Detect which cell encompasses the target text, then output its [x, y] center coordinate. 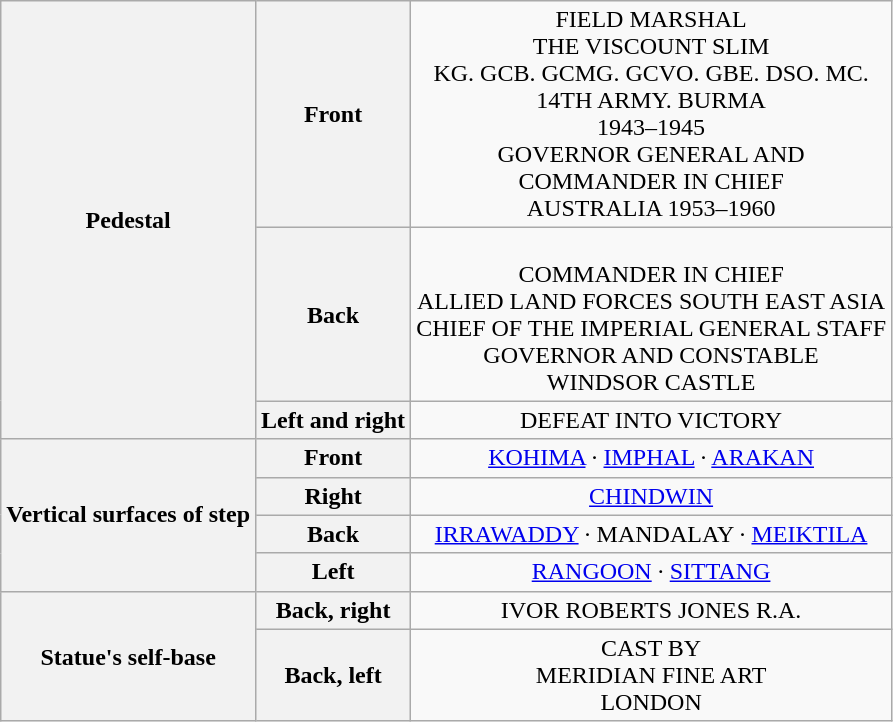
DEFEAT INTO VICTORY [652, 420]
Back, left [334, 675]
RANGOON · SITTANG [652, 572]
FIELD MARSHALTHE VISCOUNT SLIMKG. GCB. GCMG. GCVO. GBE. DSO. MC.14TH ARMY. BURMA1943–1945GOVERNOR GENERAL ANDCOMMANDER IN CHIEFAUSTRALIA 1953–1960 [652, 114]
Left and right [334, 420]
CAST BYMERIDIAN FINE ARTLONDON [652, 675]
IRRAWADDY · MANDALAY · MEIKTILA [652, 534]
Back, right [334, 610]
Vertical surfaces of step [128, 515]
COMMANDER IN CHIEFALLIED LAND FORCES SOUTH EAST ASIACHIEF OF THE IMPERIAL GENERAL STAFFGOVERNOR AND CONSTABLEWINDSOR CASTLE [652, 314]
Pedestal [128, 220]
Right [334, 496]
KOHIMA · IMPHAL · ARAKAN [652, 458]
IVOR ROBERTS JONES R.A. [652, 610]
CHINDWIN [652, 496]
Statue's self-base [128, 656]
Left [334, 572]
